Detect which cell encompasses the target text, then output its [X, Y] center coordinate. 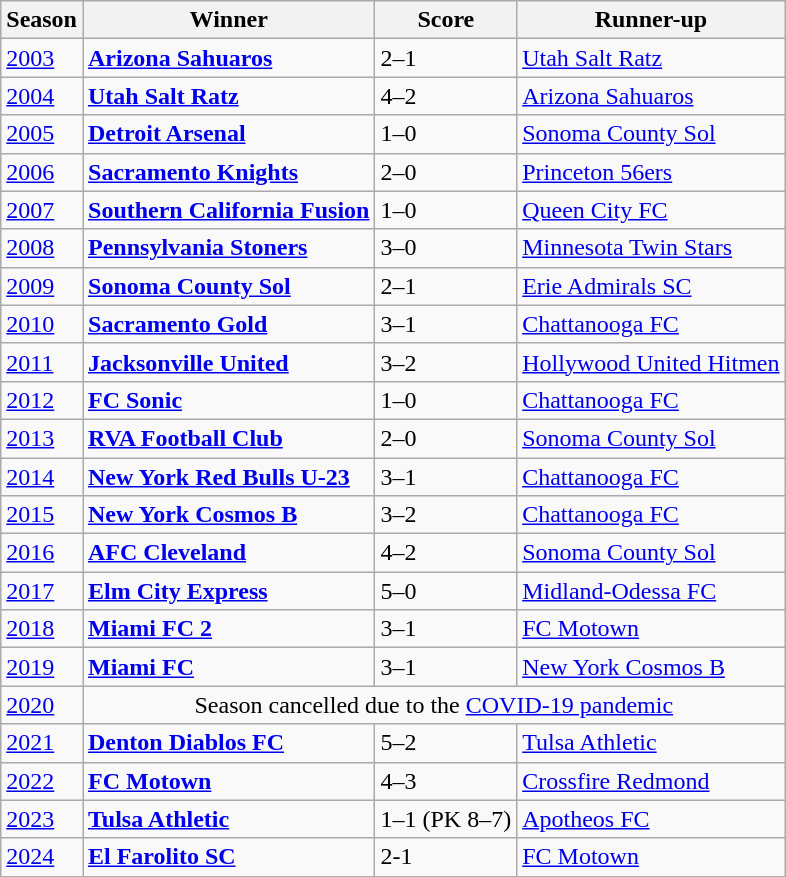
2013 [42, 438]
Season [42, 20]
2017 [42, 591]
2012 [42, 400]
Minnesota Twin Stars [651, 248]
Sacramento Gold [228, 324]
Apotheos FC [651, 819]
2021 [42, 743]
Jacksonville United [228, 362]
Sacramento Knights [228, 172]
Princeton 56ers [651, 172]
2014 [42, 477]
2009 [42, 286]
Crossfire Redmond [651, 781]
Denton Diablos FC [228, 743]
2-1 [446, 857]
2018 [42, 629]
Runner-up [651, 20]
2008 [42, 248]
3–0 [446, 248]
Erie Admirals SC [651, 286]
Detroit Arsenal [228, 134]
AFC Cleveland [228, 553]
5–2 [446, 743]
2019 [42, 667]
Pennsylvania Stoners [228, 248]
Midland-Odessa FC [651, 591]
El Farolito SC [228, 857]
5–0 [446, 591]
2022 [42, 781]
Miami FC 2 [228, 629]
2003 [42, 58]
2024 [42, 857]
2005 [42, 134]
2004 [42, 96]
2020 [42, 705]
2007 [42, 210]
Hollywood United Hitmen [651, 362]
FC Sonic [228, 400]
2011 [42, 362]
2010 [42, 324]
2006 [42, 172]
New York Red Bulls U-23 [228, 477]
Elm City Express [228, 591]
4–3 [446, 781]
Queen City FC [651, 210]
1–1 (PK 8–7) [446, 819]
2016 [42, 553]
Southern California Fusion [228, 210]
RVA Football Club [228, 438]
2023 [42, 819]
Winner [228, 20]
Score [446, 20]
Season cancelled due to the COVID-19 pandemic [434, 705]
2015 [42, 515]
Miami FC [228, 667]
